Return [X, Y] of the center of cell containing provided text 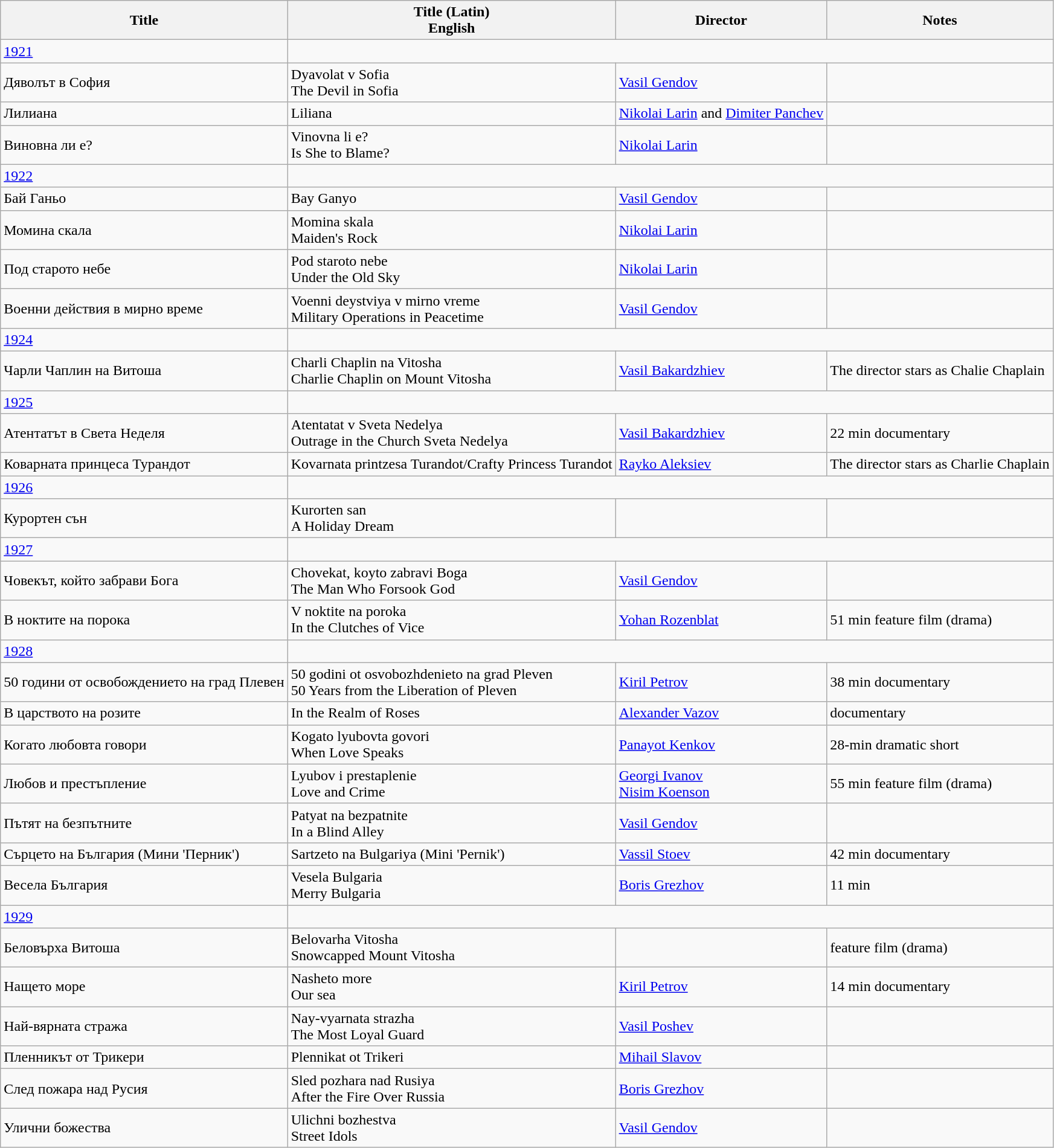
Момина скала [144, 229]
Атентатът в Света Неделя [144, 434]
Panayot Kenkov [721, 744]
1926 [144, 487]
Pod staroto nebeUnder the Old Sky [452, 269]
Title (Latin)English [452, 21]
Улични божества [144, 1128]
Kurorten sanA Holiday Dream [452, 518]
Alexander Vazov [721, 713]
The director stars as Chalie Chaplain [940, 371]
Sled pozhara nad RusiyaAfter the Fire Over Russia [452, 1088]
Charli Chaplin na VitoshaCharlie Chaplin on Mount Vitosha [452, 371]
Виновна ли е? [144, 145]
14 min documentary [940, 987]
Patyat na bezpatniteIn a Blind Alley [452, 823]
The director stars as Charlie Chaplain [940, 464]
Sartzeto na Bulgariya (Mini 'Pernik') [452, 854]
Mihail Slavov [721, 1057]
50 години от освобождението на град Плевен [144, 682]
Лилиана [144, 114]
42 min documentary [940, 854]
Plennikat ot Trikeri [452, 1057]
Belovarha VitoshaSnowcapped Mount Vitosha [452, 948]
feature film (drama) [940, 948]
След пожара над Русия [144, 1088]
Title [144, 21]
Дяволът в София [144, 82]
Военни действия в мирно време [144, 308]
Director [721, 21]
V noktite na porokaIn the Clutches of Vice [452, 620]
Dyavolat v SofiaThe Devil in Sofia [452, 82]
38 min documentary [940, 682]
documentary [940, 713]
Nasheto moreOur sea [452, 987]
Nay-vyarnata strazhaThe Most Loyal Guard [452, 1027]
В царството на розите [144, 713]
Lyubov i prestaplenieLove and Crime [452, 784]
55 min feature film (drama) [940, 784]
1921 [144, 51]
Rayko Aleksiev [721, 464]
Пътят на безпътните [144, 823]
Bay Ganyo [452, 199]
Kovarnata printzesa Turandot/Crafty Princess Turandot [452, 464]
Нащето море [144, 987]
Най-вярната стража [144, 1027]
22 min documentary [940, 434]
11 min [940, 885]
Vassil Stoev [721, 854]
Курортен сън [144, 518]
Весела България [144, 885]
Vesela BulgariaMerry Bulgaria [452, 885]
1927 [144, 550]
Беловърха Витоша [144, 948]
Когато любовта говори [144, 744]
1924 [144, 339]
Под старото небе [144, 269]
1922 [144, 176]
28-min dramatic short [940, 744]
Kogato lyubovta govoriWhen Love Speaks [452, 744]
Voenni deystviya v mirno vremeMilitary Operations in Peacetime [452, 308]
Momina skalaMaiden's Rock [452, 229]
Vinovna li e?Is She to Blame? [452, 145]
Notes [940, 21]
1929 [144, 916]
1928 [144, 651]
50 godini ot osvobozhdenieto na grad Pleven50 Years from the Liberation of Pleven [452, 682]
Коварната принцеса Турандот [144, 464]
В ноктите на порока [144, 620]
Georgi IvanovNisim Koenson [721, 784]
Atentatat v Sveta NedelyaOutrage in the Church Sveta Nedelya [452, 434]
Yohan Rozenblat [721, 620]
Vasil Poshev [721, 1027]
Любов и престъпление [144, 784]
Бай Ганьо [144, 199]
In the Realm of Roses [452, 713]
Nikolai Larin and Dimiter Panchev [721, 114]
1925 [144, 402]
Чарли Чаплин на Витоша [144, 371]
Ulichni bozhestvaStreet Idols [452, 1128]
Сърцето на България (Мини 'Перник') [144, 854]
Пленникът от Трикери [144, 1057]
Chovekat, koyto zabravi BogaThe Man Who Forsook God [452, 581]
51 min feature film (drama) [940, 620]
Човекът, който забрави Бога [144, 581]
Liliana [452, 114]
